Identify which cell holds the provided text, then report its (x, y) central coordinate. 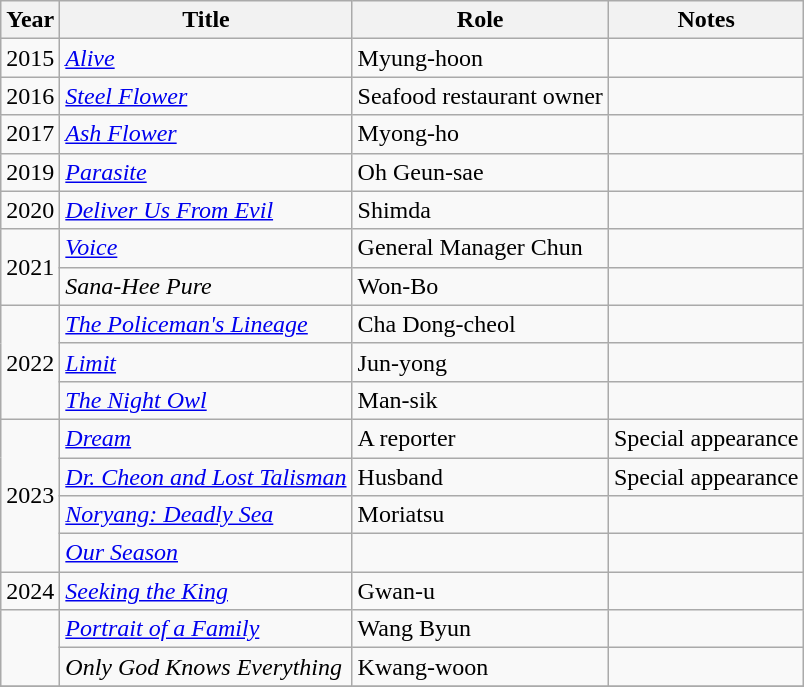
Jun-yong (480, 362)
Noryang: Deadly Sea (206, 515)
The Night Owl (206, 400)
Role (480, 20)
General Manager Chun (480, 248)
Won-Bo (480, 286)
Portrait of a Family (206, 629)
Seeking the King (206, 591)
Dream (206, 438)
Notes (706, 20)
Voice (206, 248)
A reporter (480, 438)
Myong-ho (480, 134)
Alive (206, 58)
2019 (30, 172)
Only God Knows Everything (206, 667)
Oh Geun-sae (480, 172)
2016 (30, 96)
Wang Byun (480, 629)
Dr. Cheon and Lost Talisman (206, 477)
Myung-hoon (480, 58)
Year (30, 20)
Sana-Hee Pure (206, 286)
2020 (30, 210)
Steel Flower (206, 96)
2017 (30, 134)
Gwan-u (480, 591)
Husband (480, 477)
Limit (206, 362)
Parasite (206, 172)
2022 (30, 362)
The Policeman's Lineage (206, 324)
2015 (30, 58)
Seafood restaurant owner (480, 96)
2023 (30, 495)
2024 (30, 591)
Ash Flower (206, 134)
Man-sik (480, 400)
2021 (30, 267)
Deliver Us From Evil (206, 210)
Moriatsu (480, 515)
Cha Dong-cheol (480, 324)
Shimda (480, 210)
Title (206, 20)
Kwang-woon (480, 667)
Our Season (206, 553)
